Return the [X, Y] coordinate for the center point of the cell that contains the specified text.  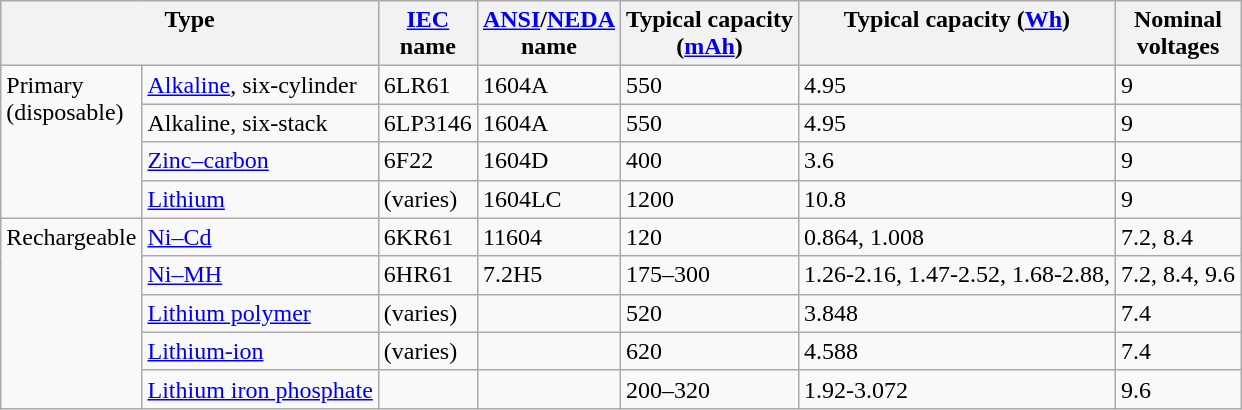
3.848 [956, 313]
520 [710, 313]
175–300 [710, 275]
Zinc–carbon [260, 161]
ANSI/NEDAname [548, 34]
Lithium [260, 199]
6LR61 [428, 85]
4.588 [956, 351]
IECname [428, 34]
1604LC [548, 199]
Ni–MH [260, 275]
Lithium polymer [260, 313]
Nominalvoltages [1178, 34]
11604 [548, 237]
Alkaline, six-stack [260, 123]
7.2H5 [548, 275]
Lithium-ion [260, 351]
Type [190, 34]
3.6 [956, 161]
1604D [548, 161]
1.26-2.16, 1.47-2.52, 1.68-2.88, [956, 275]
Alkaline, six-cylinder [260, 85]
1200 [710, 199]
6HR61 [428, 275]
Typical capacity (Wh) [956, 34]
6F22 [428, 161]
1.92-3.072 [956, 389]
6KR61 [428, 237]
6LP3146 [428, 123]
400 [710, 161]
9.6 [1178, 389]
0.864, 1.008 [956, 237]
7.2, 8.4, 9.6 [1178, 275]
10.8 [956, 199]
Primary(disposable) [72, 142]
Typical capacity(mAh) [710, 34]
200–320 [710, 389]
620 [710, 351]
Ni–Cd [260, 237]
Lithium iron phosphate [260, 389]
120 [710, 237]
7.2, 8.4 [1178, 237]
Rechargeable [72, 313]
